Search for the cell housing the specified text and yield its (X, Y) center coordinate. 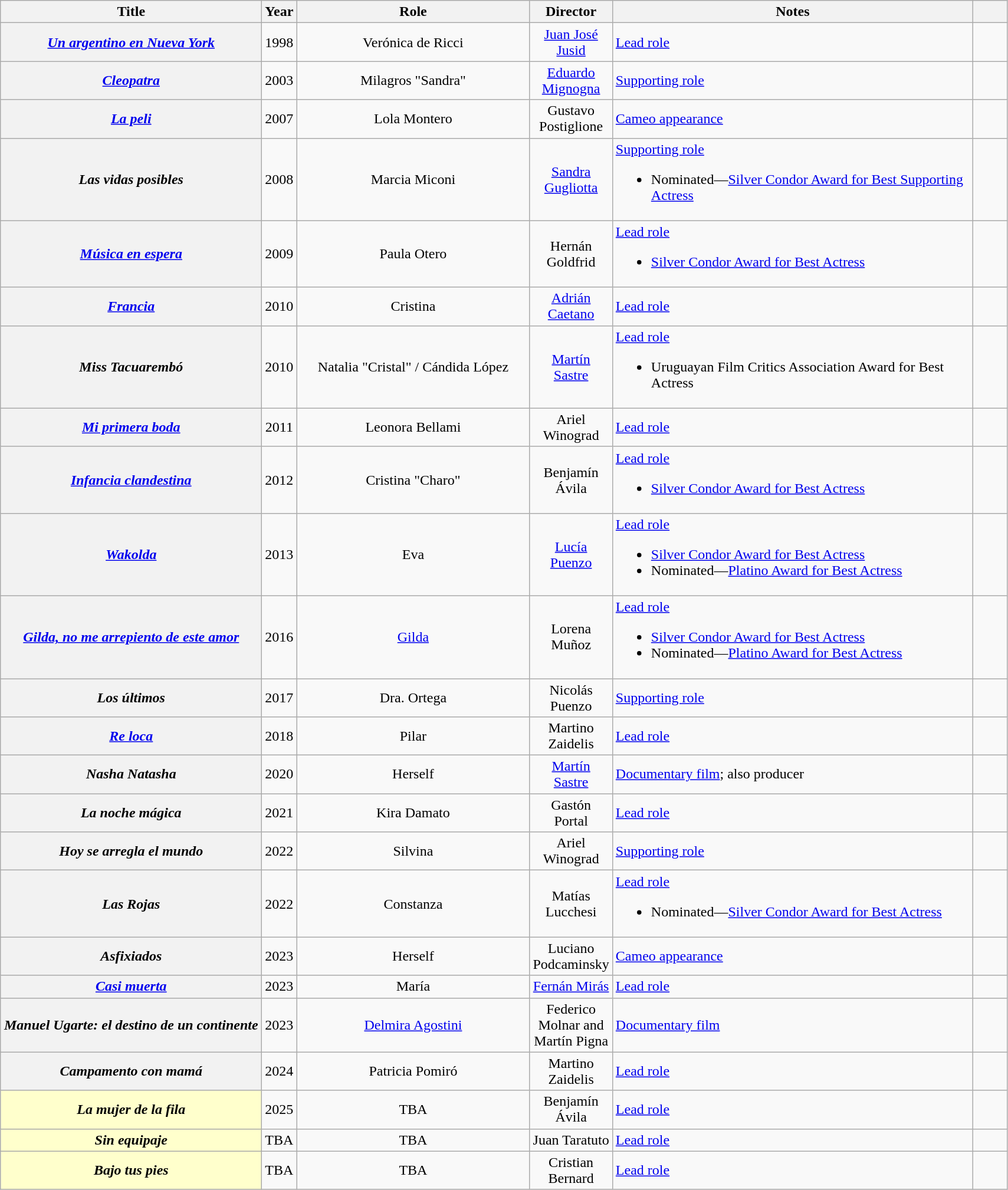
Sandra Gugliotta (571, 179)
Manuel Ugarte: el destino de un continente (131, 1025)
Gilda (413, 637)
Cleopatra (131, 80)
Casi muerta (131, 987)
Silvina (413, 852)
Hernán Goldfrid (571, 254)
Constanza (413, 903)
Re loca (131, 736)
Pilar (413, 736)
2012 (280, 480)
Luciano Podcaminsky (571, 956)
Notes (793, 12)
2024 (280, 1071)
2009 (280, 254)
Leonora Bellami (413, 427)
Natalia "Cristal" / Cándida López (413, 367)
Role (413, 12)
Cristian Bernard (571, 1170)
Las vidas posibles (131, 179)
Música en espera (131, 254)
Francia (131, 307)
Cristina (413, 307)
Gastón Portal (571, 813)
Wakolda (131, 554)
Lucía Puenzo (571, 554)
Patricia Pomiró (413, 1071)
María (413, 987)
Year (280, 12)
Eduardo Mignogna (571, 80)
Gilda, no me arrepiento de este amor (131, 637)
2018 (280, 736)
2011 (280, 427)
Infancia clandestina (131, 480)
Un argentino en Nueva York (131, 42)
Sin equipaje (131, 1140)
Campamento con mamá (131, 1071)
Nicolás Puenzo (571, 697)
Federico Molnar and Martín Pigna (571, 1025)
2016 (280, 637)
Documentary film; also producer (793, 775)
La peli (131, 119)
La noche mágica (131, 813)
2017 (280, 697)
Cristina "Charo" (413, 480)
1998 (280, 42)
Las Rojas (131, 903)
Nasha Natasha (131, 775)
Matías Lucchesi (571, 903)
Director (571, 12)
2008 (280, 179)
Documentary film (793, 1025)
Juan José Jusid (571, 42)
Dra. Ortega (413, 697)
Bajo tus pies (131, 1170)
Hoy se arregla el mundo (131, 852)
2003 (280, 80)
Asfixiados (131, 956)
Los últimos (131, 697)
2025 (280, 1110)
Delmira Agostini (413, 1025)
2007 (280, 119)
Adrián Caetano (571, 307)
Lorena Muñoz (571, 637)
2020 (280, 775)
Gustavo Postiglione (571, 119)
La mujer de la fila (131, 1110)
Milagros "Sandra" (413, 80)
Mi primera boda (131, 427)
Juan Taratuto (571, 1140)
2021 (280, 813)
Marcia Miconi (413, 179)
Title (131, 12)
Eva (413, 554)
Lead roleUruguayan Film Critics Association Award for Best Actress (793, 367)
Kira Damato (413, 813)
Paula Otero (413, 254)
Supporting roleNominated—Silver Condor Award for Best Supporting Actress (793, 179)
Verónica de Ricci (413, 42)
Miss Tacuarembó (131, 367)
Fernán Mirás (571, 987)
2013 (280, 554)
Lola Montero (413, 119)
Lead roleNominated—Silver Condor Award for Best Actress (793, 903)
